Search for the cell housing the specified text and yield its [X, Y] center coordinate. 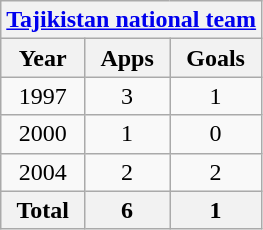
0 [216, 134]
Year [43, 58]
Goals [216, 58]
2004 [43, 172]
Tajikistan national team [132, 20]
1997 [43, 96]
Total [43, 210]
2000 [43, 134]
3 [128, 96]
Apps [128, 58]
6 [128, 210]
